Return the (x, y) coordinate for the center point of the cell that contains the specified text.  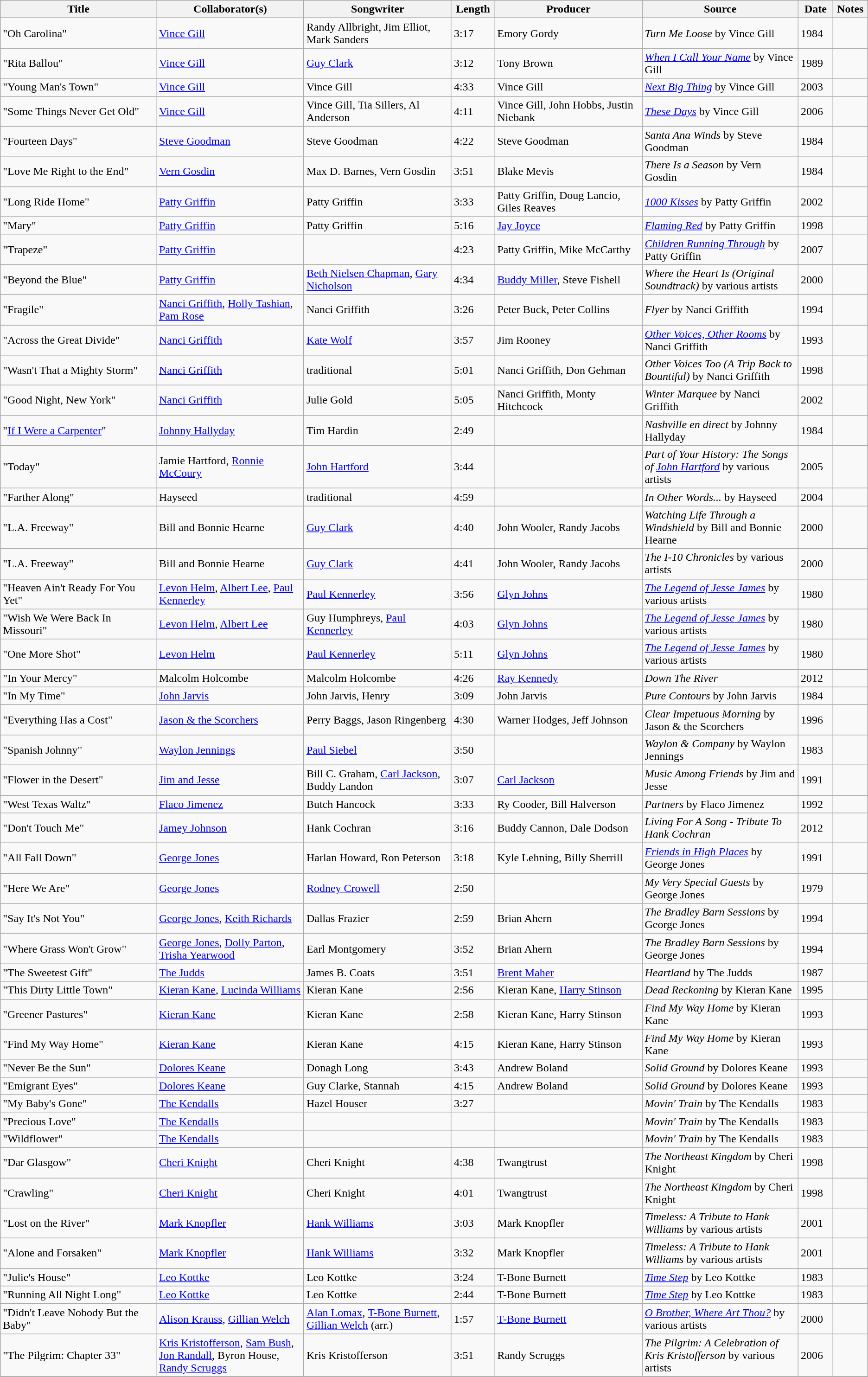
Blake Mevis (568, 172)
4:40 (473, 527)
"Emigrant Eyes" (79, 1086)
Hank Cochran (377, 828)
Tony Brown (568, 63)
"One More Shot" (79, 654)
Santa Ana Winds by Steve Goodman (721, 141)
1989 (816, 63)
Partners by Flaco Jimenez (721, 804)
Perry Baggs, Jason Ringenberg (377, 720)
Butch Hancock (377, 804)
Vince Gill, John Hobbs, Justin Niebank (568, 111)
Flaco Jimenez (230, 804)
Where the Heart Is (Original Soundtrack) by various artists (721, 279)
"Crawling" (79, 1193)
"This Dirty Little Town" (79, 990)
"Oh Carolina" (79, 33)
Nanci Griffith, Monty Hitchcock (568, 401)
Music Among Friends by Jim and Jesse (721, 780)
Levon Helm, Albert Lee, Paul Kennerley (230, 594)
"Good Night, New York" (79, 401)
"Everything Has a Cost" (79, 720)
3:07 (473, 780)
The I-10 Chronicles by various artists (721, 564)
"Say It's Not You" (79, 918)
Friends in High Places by George Jones (721, 858)
4:30 (473, 720)
Jamey Johnson (230, 828)
Producer (568, 9)
Vern Gosdin (230, 172)
Levon Helm (230, 654)
Levon Helm, Albert Lee (230, 624)
Alan Lomax, T-Bone Burnett, Gillian Welch (arr.) (377, 1319)
"Greener Pastures" (79, 1014)
Jamie Hartford, Ronnie McCoury (230, 467)
Vince Gill, Tia Sillers, Al Anderson (377, 111)
2:58 (473, 1014)
"The Sweetest Gift" (79, 973)
2003 (816, 87)
"Here We Are" (79, 889)
Tim Hardin (377, 430)
1000 Kisses by Patty Griffin (721, 201)
3:26 (473, 310)
2004 (816, 497)
Max D. Barnes, Vern Gosdin (377, 172)
Dead Reckoning by Kieran Kane (721, 990)
"Running All Night Long" (79, 1295)
4:59 (473, 497)
Watching Life Through a Windshield by Bill and Bonnie Hearne (721, 527)
Patty Griffin, Mike McCarthy (568, 250)
Patty Griffin, Doug Lancio, Giles Reaves (568, 201)
Beth Nielsen Chapman, Gary Nicholson (377, 279)
Title (79, 9)
"West Texas Waltz" (79, 804)
2:49 (473, 430)
1:57 (473, 1319)
Jason & the Scorchers (230, 720)
Flaming Red by Patty Griffin (721, 225)
3:09 (473, 696)
Jay Joyce (568, 225)
Brent Maher (568, 973)
"Love Me Right to the End" (79, 172)
O Brother, Where Art Thou? by various artists (721, 1319)
5:01 (473, 370)
5:16 (473, 225)
Randy Allbright, Jim Elliot, Mark Sanders (377, 33)
4:11 (473, 111)
"Young Man's Town" (79, 87)
"Wildflower" (79, 1139)
Part of Your History: The Songs of John Hartford by various artists (721, 467)
Down The River (721, 678)
1987 (816, 973)
"Rita Ballou" (79, 63)
"Flower in the Desert" (79, 780)
"Across the Great Divide" (79, 339)
My Very Special Guests by George Jones (721, 889)
Donagh Long (377, 1068)
Notes (850, 9)
Nanci Griffith, Don Gehman (568, 370)
5:11 (473, 654)
"Long Ride Home" (79, 201)
"Don't Touch Me" (79, 828)
Other Voices Too (A Trip Back to Bountiful) by Nanci Griffith (721, 370)
3:24 (473, 1277)
Alison Krauss, Gillian Welch (230, 1319)
1996 (816, 720)
3:12 (473, 63)
James B. Coats (377, 973)
"Wish We Were Back In Missouri" (79, 624)
4:01 (473, 1193)
Kyle Lehning, Billy Sherrill (568, 858)
4:23 (473, 250)
2:44 (473, 1295)
4:26 (473, 678)
Ray Kennedy (568, 678)
4:41 (473, 564)
"Spanish Johnny" (79, 749)
"In My Time" (79, 696)
"Wasn't That a Mighty Storm" (79, 370)
"The Pilgrim: Chapter 33" (79, 1355)
Jim and Jesse (230, 780)
Jim Rooney (568, 339)
3:56 (473, 594)
Hayseed (230, 497)
"Mary" (79, 225)
Randy Scruggs (568, 1355)
3:32 (473, 1253)
Flyer by Nanci Griffith (721, 310)
John Hartford (377, 467)
Harlan Howard, Ron Peterson (377, 858)
Guy Humphreys, Paul Kennerley (377, 624)
Winter Marquee by Nanci Griffith (721, 401)
Waylon Jennings (230, 749)
3:43 (473, 1068)
Buddy Cannon, Dale Dodson (568, 828)
"In Your Mercy" (79, 678)
John Jarvis, Henry (377, 696)
Collaborator(s) (230, 9)
2:56 (473, 990)
Next Big Thing by Vince Gill (721, 87)
When I Call Your Name by Vince Gill (721, 63)
Length (473, 9)
"Precious Love" (79, 1121)
Date (816, 9)
"Lost on the River" (79, 1223)
These Days by Vince Gill (721, 111)
Rodney Crowell (377, 889)
"Never Be the Sun" (79, 1068)
4:33 (473, 87)
"Heaven Ain't Ready For You Yet" (79, 594)
3:27 (473, 1103)
Songwriter (377, 9)
3:16 (473, 828)
3:50 (473, 749)
Hazel Houser (377, 1103)
1992 (816, 804)
Other Voices, Other Rooms by Nanci Griffith (721, 339)
3:18 (473, 858)
Bill C. Graham, Carl Jackson, Buddy Landon (377, 780)
Dallas Frazier (377, 918)
Nashville en direct by Johnny Hallyday (721, 430)
3:44 (473, 467)
"Fourteen Days" (79, 141)
Source (721, 9)
Children Running Through by Patty Griffin (721, 250)
4:38 (473, 1162)
"Julie's House" (79, 1277)
"Find My Way Home" (79, 1044)
The Pilgrim: A Celebration of Kris Kristofferson by various artists (721, 1355)
Peter Buck, Peter Collins (568, 310)
The Judds (230, 973)
Guy Clarke, Stannah (377, 1086)
Kris Kristofferson, Sam Bush, Jon Randall, Byron House, Randy Scruggs (230, 1355)
There Is a Season by Vern Gosdin (721, 172)
Waylon & Company by Waylon Jennings (721, 749)
Living For A Song - Tribute To Hank Cochran (721, 828)
Warner Hodges, Jeff Johnson (568, 720)
"Alone and Forsaken" (79, 1253)
4:03 (473, 624)
"All Fall Down" (79, 858)
3:17 (473, 33)
3:52 (473, 949)
2:50 (473, 889)
3:57 (473, 339)
4:22 (473, 141)
"Trapeze" (79, 250)
"Fragile" (79, 310)
Turn Me Loose by Vince Gill (721, 33)
"Some Things Never Get Old" (79, 111)
1979 (816, 889)
2007 (816, 250)
Johnny Hallyday (230, 430)
Pure Contours by John Jarvis (721, 696)
"Dar Glasgow" (79, 1162)
2005 (816, 467)
Carl Jackson (568, 780)
In Other Words... by Hayseed (721, 497)
Kate Wolf (377, 339)
Ry Cooder, Bill Halverson (568, 804)
"Where Grass Won't Grow" (79, 949)
Buddy Miller, Steve Fishell (568, 279)
"Farther Along" (79, 497)
"Didn't Leave Nobody But the Baby" (79, 1319)
3:03 (473, 1223)
Kieran Kane, Lucinda Williams (230, 990)
Julie Gold (377, 401)
4:34 (473, 279)
George Jones, Dolly Parton, Trisha Yearwood (230, 949)
Clear Impetuous Morning by Jason & the Scorchers (721, 720)
"My Baby's Gone" (79, 1103)
Nanci Griffith, Holly Tashian, Pam Rose (230, 310)
2:59 (473, 918)
5:05 (473, 401)
Kris Kristofferson (377, 1355)
George Jones, Keith Richards (230, 918)
"Beyond the Blue" (79, 279)
Paul Siebel (377, 749)
1995 (816, 990)
Emory Gordy (568, 33)
Heartland by The Judds (721, 973)
"Today" (79, 467)
"If I Were a Carpenter" (79, 430)
Earl Montgomery (377, 949)
